Scan for the cell matching the given text and deliver its [X, Y] coordinate at center. 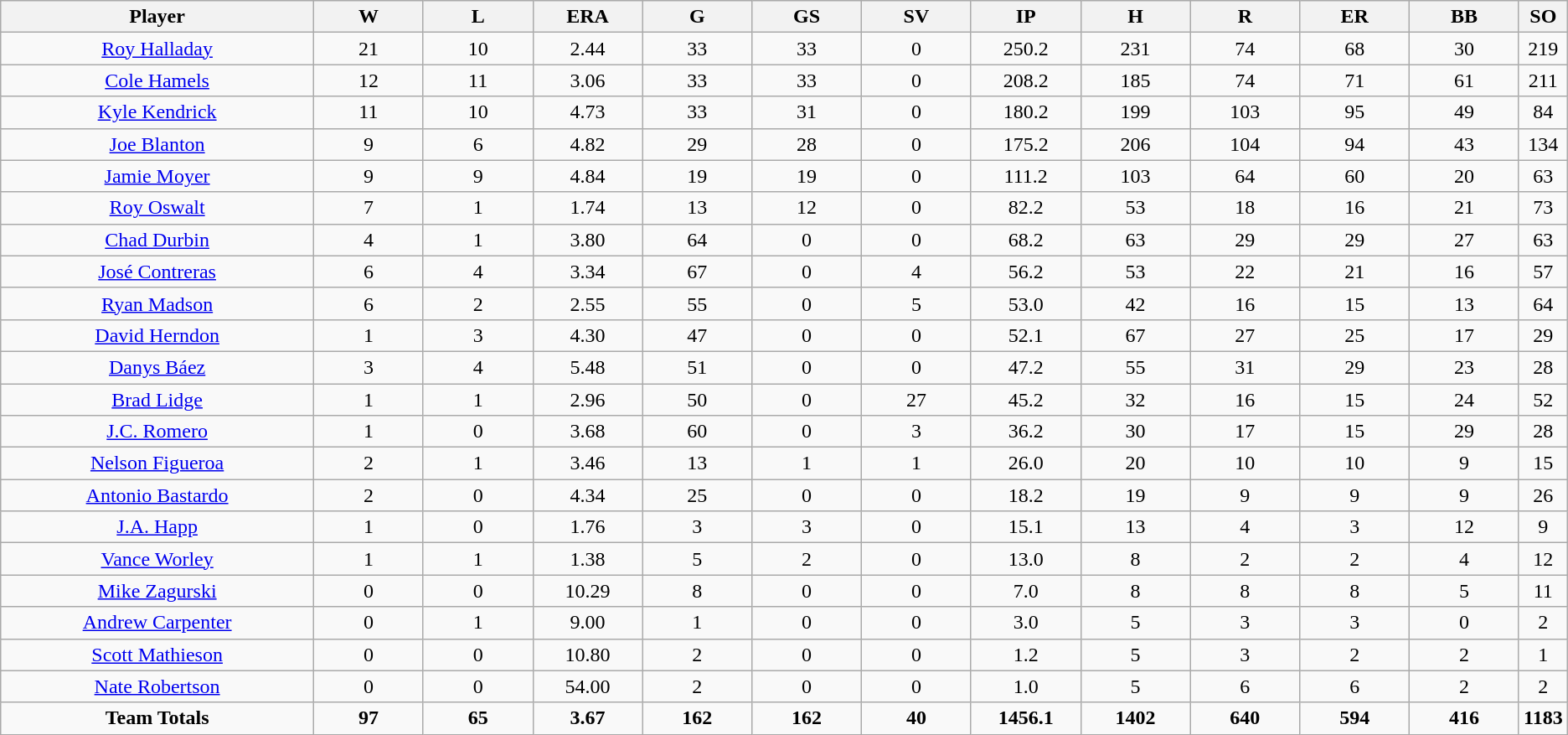
94 [1355, 144]
ER [1355, 17]
Team Totals [157, 718]
Chad Durbin [157, 240]
49 [1464, 112]
J.C. Romero [157, 432]
Andrew Carpenter [157, 623]
Mike Zagurski [157, 591]
36.2 [1025, 432]
Joe Blanton [157, 144]
65 [477, 718]
5.48 [588, 367]
47 [697, 335]
2.96 [588, 400]
211 [1543, 80]
26 [1543, 495]
82.2 [1025, 208]
10.29 [588, 591]
1.0 [1025, 686]
4.82 [588, 144]
47.2 [1025, 367]
SO [1543, 17]
9.00 [588, 623]
Scott Mathieson [157, 655]
Cole Hamels [157, 80]
Roy Oswalt [157, 208]
18 [1245, 208]
Nelson Figueroa [157, 463]
Ryan Madson [157, 303]
3.34 [588, 272]
42 [1136, 303]
71 [1355, 80]
84 [1543, 112]
SV [916, 17]
250.2 [1025, 49]
13.0 [1025, 559]
GS [807, 17]
G [697, 17]
231 [1136, 49]
4.30 [588, 335]
J.A. Happ [157, 527]
BB [1464, 17]
Roy Halladay [157, 49]
61 [1464, 80]
640 [1245, 718]
David Herndon [157, 335]
51 [697, 367]
L [477, 17]
52.1 [1025, 335]
73 [1543, 208]
15.1 [1025, 527]
3.06 [588, 80]
22 [1245, 272]
Antonio Bastardo [157, 495]
3.67 [588, 718]
1183 [1543, 718]
Danys Báez [157, 367]
R [1245, 17]
José Contreras [157, 272]
45.2 [1025, 400]
Jamie Moyer [157, 176]
134 [1543, 144]
185 [1136, 80]
ERA [588, 17]
Vance Worley [157, 559]
219 [1543, 49]
52 [1543, 400]
54.00 [588, 686]
3.0 [1025, 623]
H [1136, 17]
1.76 [588, 527]
4.84 [588, 176]
3.68 [588, 432]
40 [916, 718]
1456.1 [1025, 718]
3.80 [588, 240]
2.55 [588, 303]
56.2 [1025, 272]
208.2 [1025, 80]
416 [1464, 718]
24 [1464, 400]
1402 [1136, 718]
68.2 [1025, 240]
23 [1464, 367]
Kyle Kendrick [157, 112]
50 [697, 400]
IP [1025, 17]
18.2 [1025, 495]
26.0 [1025, 463]
Player [157, 17]
32 [1136, 400]
111.2 [1025, 176]
Nate Robertson [157, 686]
7.0 [1025, 591]
53.0 [1025, 303]
2.44 [588, 49]
Brad Lidge [157, 400]
594 [1355, 718]
97 [369, 718]
1.38 [588, 559]
3.46 [588, 463]
104 [1245, 144]
1.2 [1025, 655]
43 [1464, 144]
7 [369, 208]
1.74 [588, 208]
57 [1543, 272]
175.2 [1025, 144]
4.73 [588, 112]
95 [1355, 112]
10.80 [588, 655]
4.34 [588, 495]
180.2 [1025, 112]
206 [1136, 144]
W [369, 17]
68 [1355, 49]
199 [1136, 112]
